Scan for the cell matching the given text and deliver its [X, Y] coordinate at center. 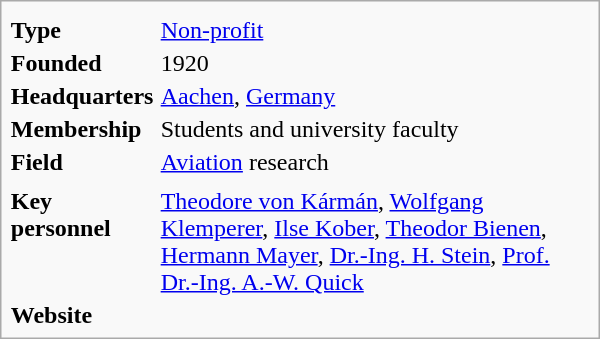
Theodore von Kármán, Wolfgang Klemperer, Ilse Kober, Theodor Bienen, Hermann Mayer, Dr.-Ing. H. Stein, Prof. Dr.-Ing. A.-W. Quick [375, 242]
Key personnel [82, 242]
Headquarters [82, 96]
Field [82, 162]
Non-profit [375, 30]
Aviation research [375, 162]
Founded [82, 63]
Membership [82, 129]
Aachen, Germany [375, 96]
Students and university faculty [375, 129]
Website [82, 315]
Type [82, 30]
1920 [375, 63]
